Locate the cell with the specified text and output its [x, y] center coordinate. 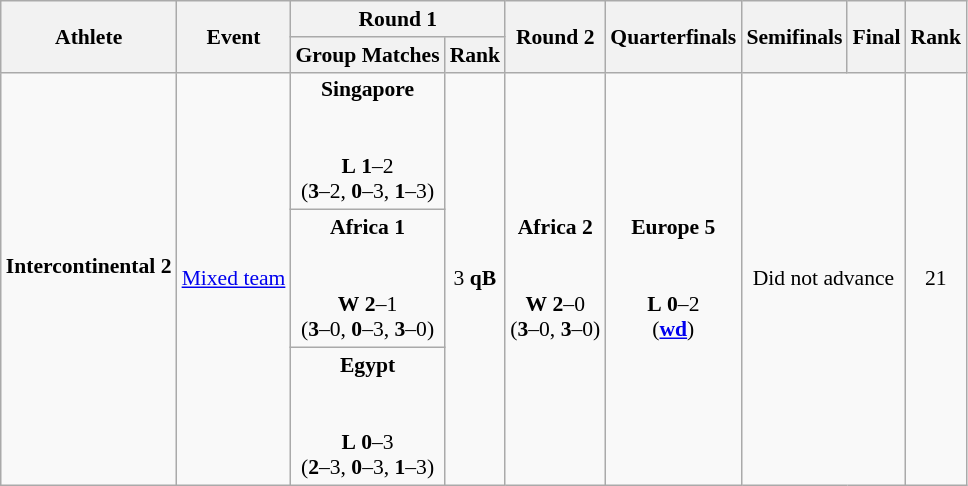
Final [876, 36]
Intercontinental 2 [89, 278]
Singapore L 1–2 (3–2, 0–3, 1–3) [367, 141]
Round 1 [398, 19]
Round 2 [555, 36]
Athlete [89, 36]
Mixed team [234, 278]
Europe 5 L 0–2 (wd) [673, 278]
Africa 1 W 2–1 (3–0, 0–3, 3–0) [367, 279]
Event [234, 36]
Quarterfinals [673, 36]
Semifinals [794, 36]
Group Matches [367, 55]
3 qB [476, 278]
Africa 2 W 2–0 (3–0, 3–0) [555, 278]
Did not advance [823, 278]
Egypt L 0–3 (2–3, 0–3, 1–3) [367, 417]
21 [936, 278]
